For the text-containing cell, return its midpoint in (X, Y) coordinate format. 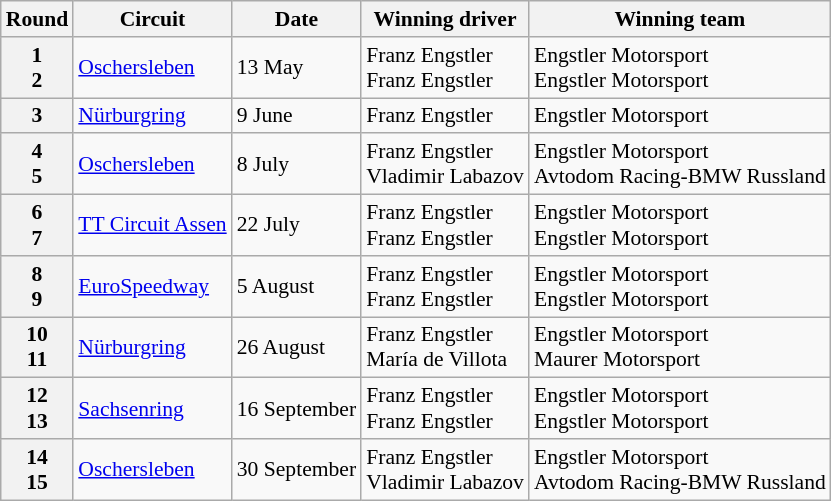
Date (296, 19)
1415 (38, 470)
26 August (296, 348)
12 (38, 68)
8 July (296, 164)
Winning driver (445, 19)
Franz EngstlerMaría de Villota (445, 348)
22 July (296, 226)
Sachsenring (152, 408)
3 (38, 116)
Engstler Motorsport (680, 116)
67 (38, 226)
Franz Engstler (445, 116)
TT Circuit Assen (152, 226)
89 (38, 286)
Winning team (680, 19)
EuroSpeedway (152, 286)
30 September (296, 470)
Engstler MotorsportMaurer Motorsport (680, 348)
1011 (38, 348)
Round (38, 19)
1213 (38, 408)
13 May (296, 68)
5 August (296, 286)
9 June (296, 116)
Circuit (152, 19)
16 September (296, 408)
45 (38, 164)
